Return the [x, y] coordinate for the center point of the cell that contains the specified text.  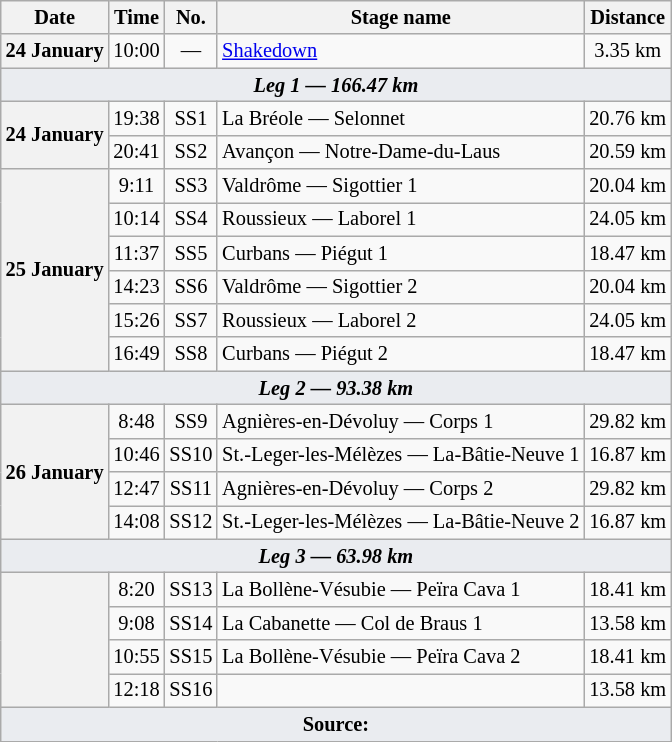
La Cabanette — Col de Braus 1 [400, 623]
Leg 1 — 166.47 km [336, 85]
SS9 [192, 421]
SS11 [192, 489]
SS2 [192, 152]
20.76 km [628, 118]
— [192, 51]
Source: [336, 724]
Agnières-en-Dévoluy — Corps 2 [400, 489]
Distance [628, 17]
Roussieux — Laborel 2 [400, 320]
La Bollène-Vésubie — Peïra Cava 2 [400, 657]
14:08 [136, 522]
La Bollène-Vésubie — Peïra Cava 1 [400, 589]
12:47 [136, 489]
Shakedown [400, 51]
Leg 3 — 63.98 km [336, 556]
St.-Leger-les-Mélèzes — La-Bâtie-Neuve 2 [400, 522]
SS1 [192, 118]
10:00 [136, 51]
20.59 km [628, 152]
14:23 [136, 287]
SS14 [192, 623]
SS5 [192, 253]
26 January [55, 472]
St.-Leger-les-Mélèzes — La-Bâtie-Neuve 1 [400, 455]
Leg 2 — 93.38 km [336, 388]
SS4 [192, 219]
No. [192, 17]
SS13 [192, 589]
Roussieux — Laborel 1 [400, 219]
Date [55, 17]
8:20 [136, 589]
La Bréole — Selonnet [400, 118]
20:41 [136, 152]
15:26 [136, 320]
9:11 [136, 186]
10:55 [136, 657]
Agnières-en-Dévoluy — Corps 1 [400, 421]
10:14 [136, 219]
11:37 [136, 253]
16:49 [136, 354]
Valdrôme — Sigottier 2 [400, 287]
12:18 [136, 690]
25 January [55, 270]
8:48 [136, 421]
19:38 [136, 118]
Curbans — Piégut 1 [400, 253]
Curbans — Piégut 2 [400, 354]
SS3 [192, 186]
Valdrôme — Sigottier 1 [400, 186]
Avançon — Notre-Dame-du-Laus [400, 152]
SS8 [192, 354]
SS6 [192, 287]
Time [136, 17]
SS7 [192, 320]
SS10 [192, 455]
SS16 [192, 690]
10:46 [136, 455]
SS15 [192, 657]
Stage name [400, 17]
3.35 km [628, 51]
9:08 [136, 623]
SS12 [192, 522]
